Pinpoint the cell where the given text exists, returning its (X, Y) midpoint coordinate. 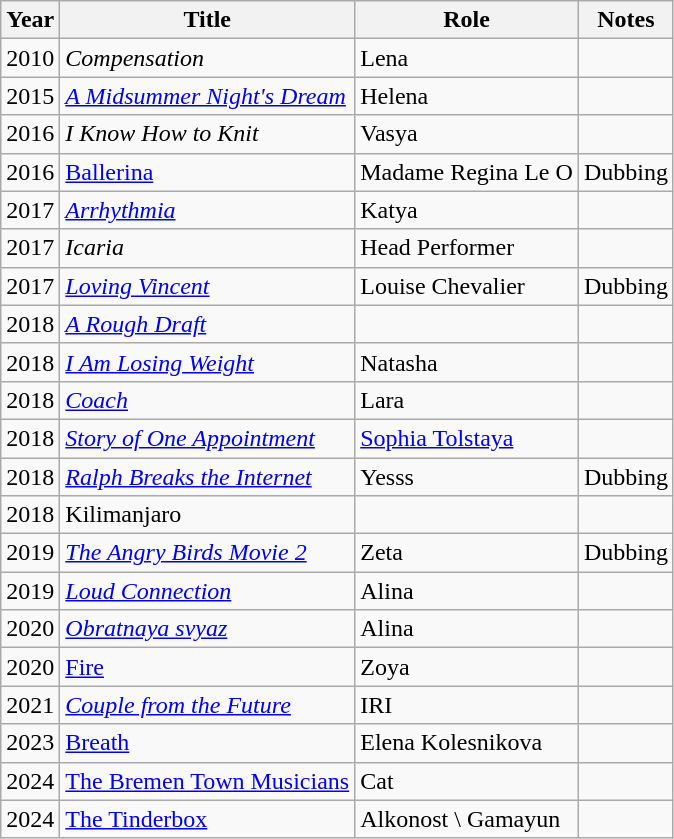
IRI (467, 705)
Madame Regina Le O (467, 172)
I Know How to Knit (208, 134)
Obratnaya svyaz (208, 629)
Arrhythmia (208, 210)
Story of One Appointment (208, 438)
A Rough Draft (208, 324)
Lena (467, 58)
Coach (208, 400)
Head Performer (467, 248)
Role (467, 20)
Year (30, 20)
Louise Chevalier (467, 286)
Cat (467, 781)
Breath (208, 743)
Ralph Breaks the Internet (208, 477)
Helena (467, 96)
The Tinderbox (208, 819)
2021 (30, 705)
Loving Vincent (208, 286)
Icaria (208, 248)
Loud Connection (208, 591)
Natasha (467, 362)
A Midsummer Night's Dream (208, 96)
Compensation (208, 58)
2015 (30, 96)
Alkonost \ Gamayun (467, 819)
I Am Losing Weight (208, 362)
Zeta (467, 553)
Couple from the Future (208, 705)
Zoya (467, 667)
Elena Kolesnikova (467, 743)
Katya (467, 210)
Sophia Tolstaya (467, 438)
Fire (208, 667)
The Angry Birds Movie 2 (208, 553)
Kilimanjaro (208, 515)
Title (208, 20)
The Bremen Town Musicians (208, 781)
Lara (467, 400)
Yesss (467, 477)
2023 (30, 743)
Notes (626, 20)
2010 (30, 58)
Vasya (467, 134)
Ballerina (208, 172)
